From the cell containing the given text, extract its center point as [x, y] coordinate. 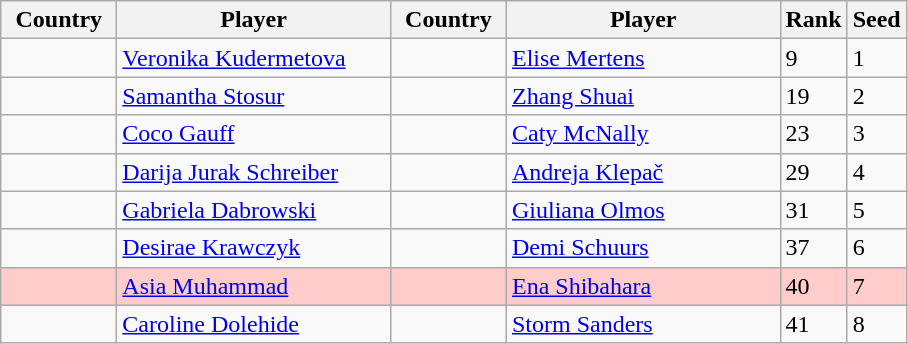
1 [876, 58]
6 [876, 248]
41 [814, 324]
2 [876, 96]
Coco Gauff [254, 134]
40 [814, 286]
Desirae Krawczyk [254, 248]
Darija Jurak Schreiber [254, 172]
Rank [814, 20]
Samantha Stosur [254, 96]
3 [876, 134]
29 [814, 172]
Gabriela Dabrowski [254, 210]
Storm Sanders [643, 324]
8 [876, 324]
Elise Mertens [643, 58]
19 [814, 96]
5 [876, 210]
Giuliana Olmos [643, 210]
Veronika Kudermetova [254, 58]
Seed [876, 20]
Demi Schuurs [643, 248]
Ena Shibahara [643, 286]
Caroline Dolehide [254, 324]
4 [876, 172]
Caty McNally [643, 134]
Andreja Klepač [643, 172]
31 [814, 210]
37 [814, 248]
23 [814, 134]
Asia Muhammad [254, 286]
Zhang Shuai [643, 96]
9 [814, 58]
7 [876, 286]
